Find where the given text appears and provide that cell's center as (X, Y) coordinate. 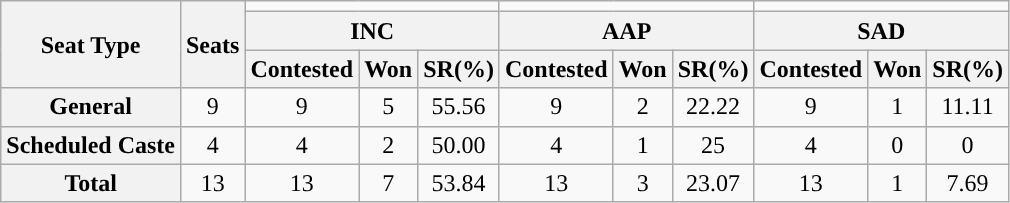
23.07 (713, 183)
General (91, 107)
7 (388, 183)
3 (642, 183)
25 (713, 145)
55.56 (459, 107)
53.84 (459, 183)
Scheduled Caste (91, 145)
SAD (882, 31)
22.22 (713, 107)
Total (91, 183)
Seats (212, 44)
11.11 (968, 107)
AAP (626, 31)
5 (388, 107)
INC (372, 31)
Seat Type (91, 44)
50.00 (459, 145)
7.69 (968, 183)
